Output the [x, y] coordinate of the center of the cell containing the given text.  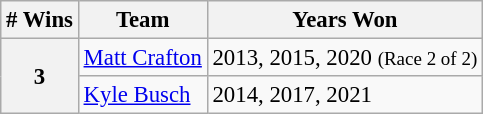
3 [40, 76]
2013, 2015, 2020 (Race 2 of 2) [344, 58]
Kyle Busch [142, 95]
# Wins [40, 20]
2014, 2017, 2021 [344, 95]
Team [142, 20]
Matt Crafton [142, 58]
Years Won [344, 20]
